Detect which cell encompasses the target text, then output its (x, y) center coordinate. 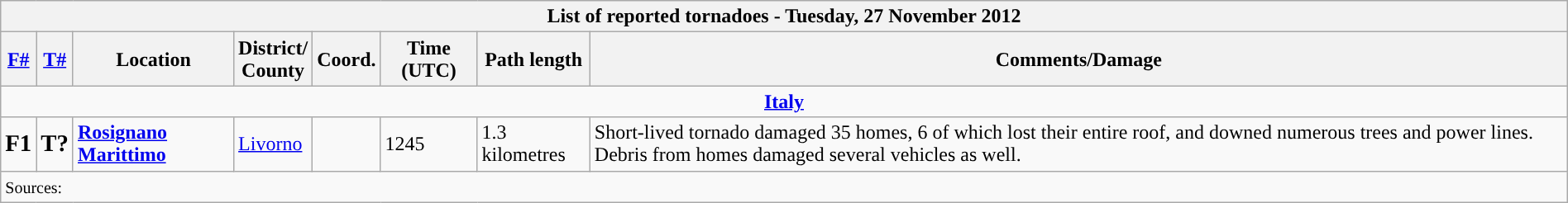
F# (18, 59)
T# (55, 59)
T? (55, 144)
Path length (533, 59)
1.3 kilometres (533, 144)
Coord. (347, 59)
Livorno (273, 144)
Location (153, 59)
Time (UTC) (428, 59)
Rosignano Marittimo (153, 144)
Italy (784, 101)
F1 (18, 144)
List of reported tornadoes - Tuesday, 27 November 2012 (784, 17)
Comments/Damage (1078, 59)
District/County (273, 59)
Sources: (784, 186)
1245 (428, 144)
